Search for the cell housing the specified text and yield its (x, y) center coordinate. 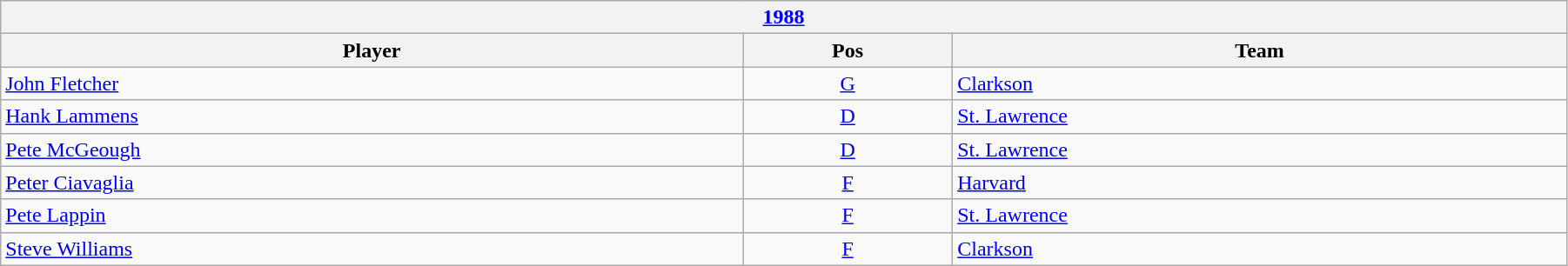
John Fletcher (372, 83)
Peter Ciavaglia (372, 183)
Steve Williams (372, 249)
Pos (848, 50)
G (848, 83)
Pete Lappin (372, 216)
Hank Lammens (372, 116)
Pete McGeough (372, 150)
1988 (784, 17)
Player (372, 50)
Team (1260, 50)
Harvard (1260, 183)
